Extract the [x, y] coordinate from the center of the cell holding the provided text.  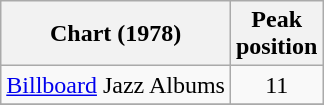
Chart (1978) [116, 34]
Peakposition [276, 34]
Billboard Jazz Albums [116, 85]
11 [276, 85]
